Extract the [x, y] coordinate from the center of the cell holding the provided text.  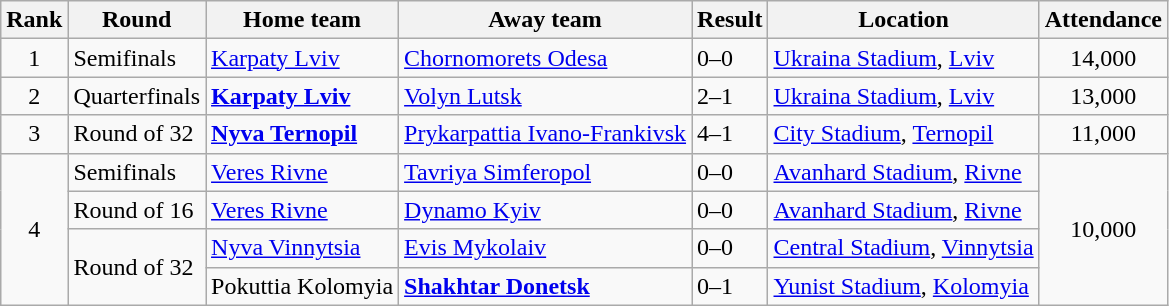
1 [34, 58]
Nyva Ternopil [302, 134]
Chornomorets Odesa [546, 58]
Quarterfinals [137, 96]
4 [34, 229]
Nyva Vinnytsia [302, 248]
Round [137, 20]
City Stadium, Ternopil [904, 134]
2 [34, 96]
2–1 [730, 96]
Volyn Lutsk [546, 96]
Round of 16 [137, 210]
Yunist Stadium, Kolomyia [904, 286]
Pokuttia Kolomyia [302, 286]
14,000 [1103, 58]
Tavriya Simferopol [546, 172]
10,000 [1103, 229]
Dynamo Kyiv [546, 210]
Shakhtar Donetsk [546, 286]
3 [34, 134]
Central Stadium, Vinnytsia [904, 248]
Attendance [1103, 20]
Away team [546, 20]
0–1 [730, 286]
Home team [302, 20]
4–1 [730, 134]
Prykarpattia Ivano-Frankivsk [546, 134]
Rank [34, 20]
Evis Mykolaiv [546, 248]
Result [730, 20]
Location [904, 20]
11,000 [1103, 134]
13,000 [1103, 96]
